Capture the cell that displays the provided text and extract its (x, y) central coordinate. 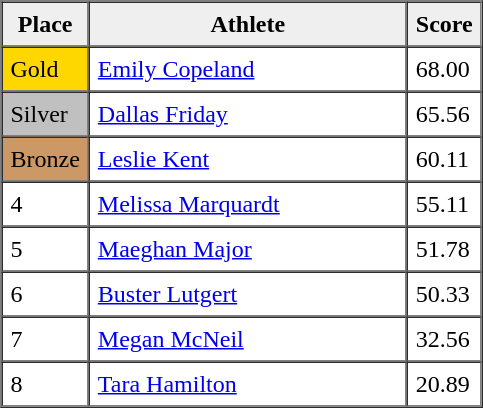
6 (46, 294)
Buster Lutgert (248, 294)
8 (46, 384)
4 (46, 204)
Emily Copeland (248, 68)
65.56 (444, 114)
20.89 (444, 384)
Megan McNeil (248, 338)
Athlete (248, 24)
Score (444, 24)
7 (46, 338)
32.56 (444, 338)
Leslie Kent (248, 158)
68.00 (444, 68)
Melissa Marquardt (248, 204)
Tara Hamilton (248, 384)
60.11 (444, 158)
55.11 (444, 204)
Silver (46, 114)
51.78 (444, 248)
5 (46, 248)
50.33 (444, 294)
Gold (46, 68)
Place (46, 24)
Bronze (46, 158)
Maeghan Major (248, 248)
Dallas Friday (248, 114)
